Search for the cell housing the specified text and yield its (x, y) center coordinate. 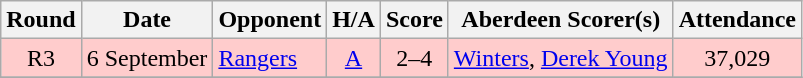
Opponent (270, 20)
Attendance (737, 20)
H/A (354, 20)
Winters, Derek Young (560, 58)
Aberdeen Scorer(s) (560, 20)
Date (147, 20)
Score (414, 20)
R3 (41, 58)
Rangers (270, 58)
A (354, 58)
37,029 (737, 58)
6 September (147, 58)
Round (41, 20)
2–4 (414, 58)
